Detect which cell encompasses the target text, then output its [x, y] center coordinate. 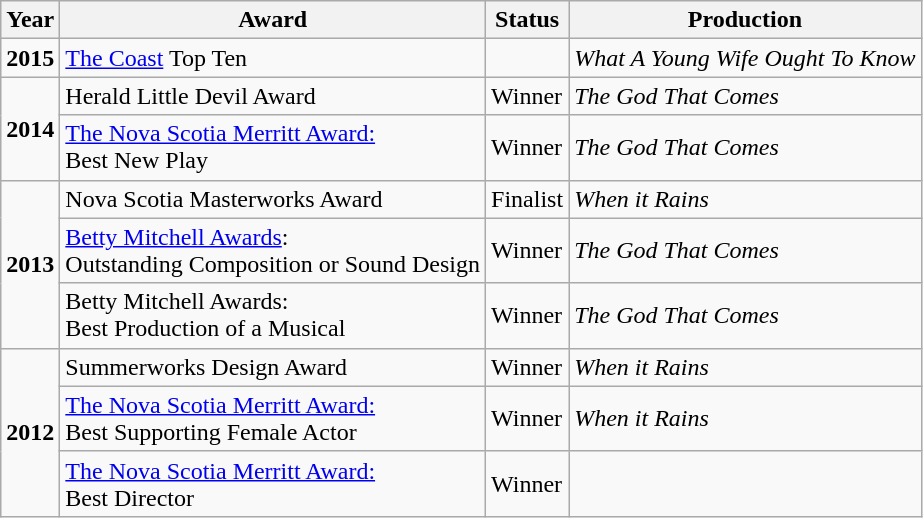
Betty Mitchell Awards:Best Production of a Musical [273, 316]
The Nova Scotia Merritt Award:Best Supporting Female Actor [273, 418]
What A Young Wife Ought To Know [745, 58]
The Nova Scotia Merritt Award:Best New Play [273, 148]
Summerworks Design Award [273, 367]
2012 [30, 432]
Herald Little Devil Award [273, 96]
2015 [30, 58]
Finalist [528, 199]
2014 [30, 128]
Award [273, 20]
Nova Scotia Masterworks Award [273, 199]
Year [30, 20]
2013 [30, 264]
The Nova Scotia Merritt Award:Best Director [273, 484]
Status [528, 20]
Production [745, 20]
Betty Mitchell Awards:Outstanding Composition or Sound Design [273, 250]
The Coast Top Ten [273, 58]
